Capture the cell that displays the provided text and extract its [X, Y] central coordinate. 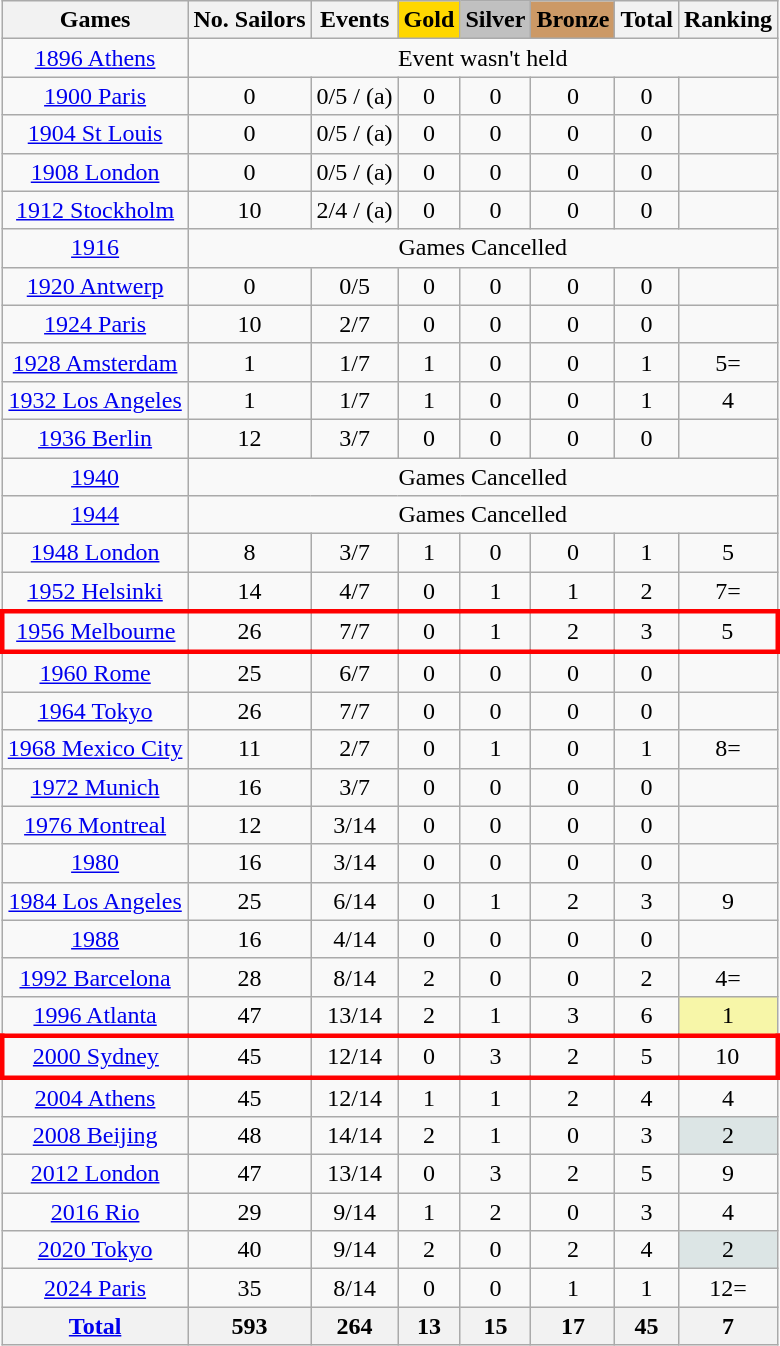
7 [728, 1326]
4/14 [354, 939]
1988 [95, 939]
1896 Athens [95, 58]
4/7 [354, 592]
2000 Sydney [95, 1056]
17 [573, 1326]
2016 Rio [95, 1212]
7= [728, 592]
Events [354, 20]
593 [250, 1326]
8= [728, 749]
1920 Antwerp [95, 286]
2012 London [95, 1174]
11 [250, 749]
2020 Tokyo [95, 1250]
2/4 / (a) [354, 210]
Games [95, 20]
1984 Los Angeles [95, 901]
2004 Athens [95, 1097]
28 [250, 977]
264 [354, 1326]
Gold [429, 20]
1928 Amsterdam [95, 362]
48 [250, 1136]
1996 Atlanta [95, 1016]
1976 Montreal [95, 825]
1900 Paris [95, 96]
1908 London [95, 172]
1964 Tokyo [95, 711]
1936 Berlin [95, 438]
2024 Paris [95, 1288]
35 [250, 1288]
6/14 [354, 901]
1956 Melbourne [95, 632]
6/7 [354, 672]
1972 Munich [95, 787]
Event wasn't held [483, 58]
1992 Barcelona [95, 977]
15 [496, 1326]
1968 Mexico City [95, 749]
1952 Helsinki [95, 592]
Bronze [573, 20]
8 [250, 553]
12= [728, 1288]
40 [250, 1250]
1940 [95, 477]
2008 Beijing [95, 1136]
13 [429, 1326]
0/5 [354, 286]
1960 Rome [95, 672]
4= [728, 977]
Silver [496, 20]
1948 London [95, 553]
1980 [95, 863]
Ranking [728, 20]
1904 St Louis [95, 134]
5= [728, 362]
29 [250, 1212]
1944 [95, 515]
14 [250, 592]
1932 Los Angeles [95, 400]
1916 [95, 248]
14/14 [354, 1136]
6 [647, 1016]
No. Sailors [250, 20]
1924 Paris [95, 324]
1912 Stockholm [95, 210]
